Pinpoint the cell where the given text exists, returning its (x, y) midpoint coordinate. 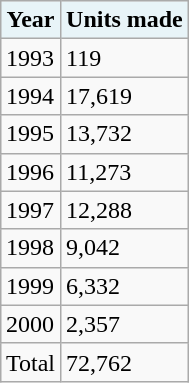
72,762 (125, 362)
1994 (30, 96)
Total (30, 362)
1995 (30, 134)
6,332 (125, 286)
Units made (125, 20)
1999 (30, 286)
9,042 (125, 248)
2000 (30, 324)
13,732 (125, 134)
1997 (30, 210)
2,357 (125, 324)
Year (30, 20)
12,288 (125, 210)
17,619 (125, 96)
119 (125, 58)
1993 (30, 58)
11,273 (125, 172)
1996 (30, 172)
1998 (30, 248)
